Return [x, y] of the center of cell containing provided text 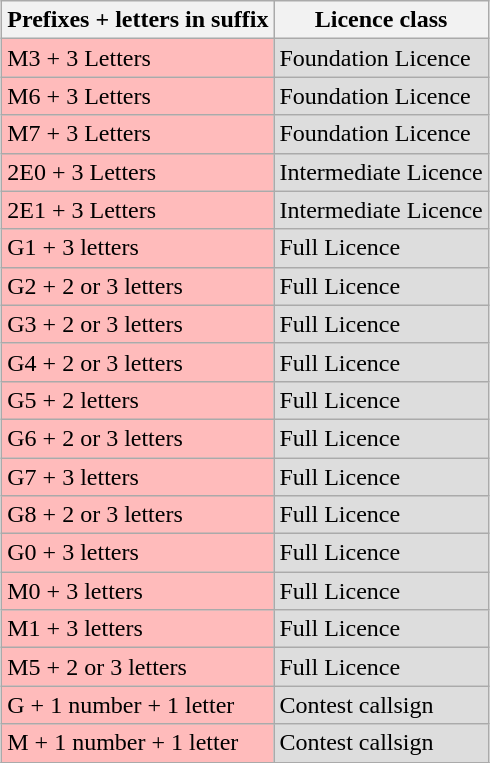
M6 + 3 Letters [138, 96]
G7 + 3 letters [138, 477]
G1 + 3 letters [138, 248]
2E0 + 3 Letters [138, 172]
Licence class [381, 20]
M7 + 3 Letters [138, 134]
G0 + 3 letters [138, 553]
2E1 + 3 Letters [138, 210]
M0 + 3 letters [138, 591]
G6 + 2 or 3 letters [138, 438]
M3 + 3 Letters [138, 58]
G3 + 2 or 3 letters [138, 324]
G5 + 2 letters [138, 400]
M1 + 3 letters [138, 629]
M5 + 2 or 3 letters [138, 667]
G + 1 number + 1 letter [138, 705]
M + 1 number + 1 letter [138, 743]
G2 + 2 or 3 letters [138, 286]
Prefixes + letters in suffix [138, 20]
G8 + 2 or 3 letters [138, 515]
G4 + 2 or 3 letters [138, 362]
